Output the (X, Y) coordinate of the center of the cell containing the given text.  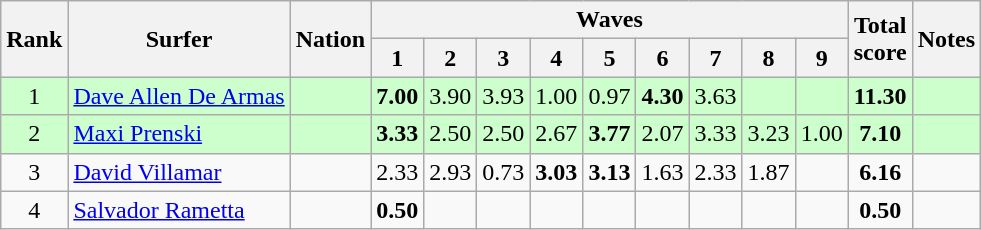
Rank (34, 39)
0.73 (504, 172)
Maxi Prenski (179, 134)
5 (610, 58)
2.93 (450, 172)
David Villamar (179, 172)
3.13 (610, 172)
7.10 (880, 134)
3.77 (610, 134)
Salvador Rametta (179, 210)
4.30 (662, 96)
7 (716, 58)
Surfer (179, 39)
6 (662, 58)
3.63 (716, 96)
Nation (330, 39)
2.07 (662, 134)
1.63 (662, 172)
Totalscore (880, 39)
0.97 (610, 96)
1.87 (768, 172)
11.30 (880, 96)
3.90 (450, 96)
Notes (946, 39)
6.16 (880, 172)
7.00 (398, 96)
3.93 (504, 96)
Dave Allen De Armas (179, 96)
9 (822, 58)
8 (768, 58)
3.03 (556, 172)
2.67 (556, 134)
3.23 (768, 134)
Waves (610, 20)
